Extract the (X, Y) coordinate from the center of the cell holding the provided text.  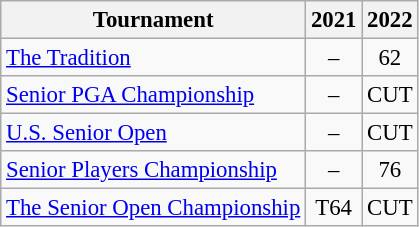
Senior PGA Championship (154, 95)
T64 (334, 208)
Senior Players Championship (154, 170)
Tournament (154, 20)
2021 (334, 20)
The Tradition (154, 58)
The Senior Open Championship (154, 208)
U.S. Senior Open (154, 133)
62 (390, 58)
2022 (390, 20)
76 (390, 170)
